Detect which cell encompasses the target text, then output its (x, y) center coordinate. 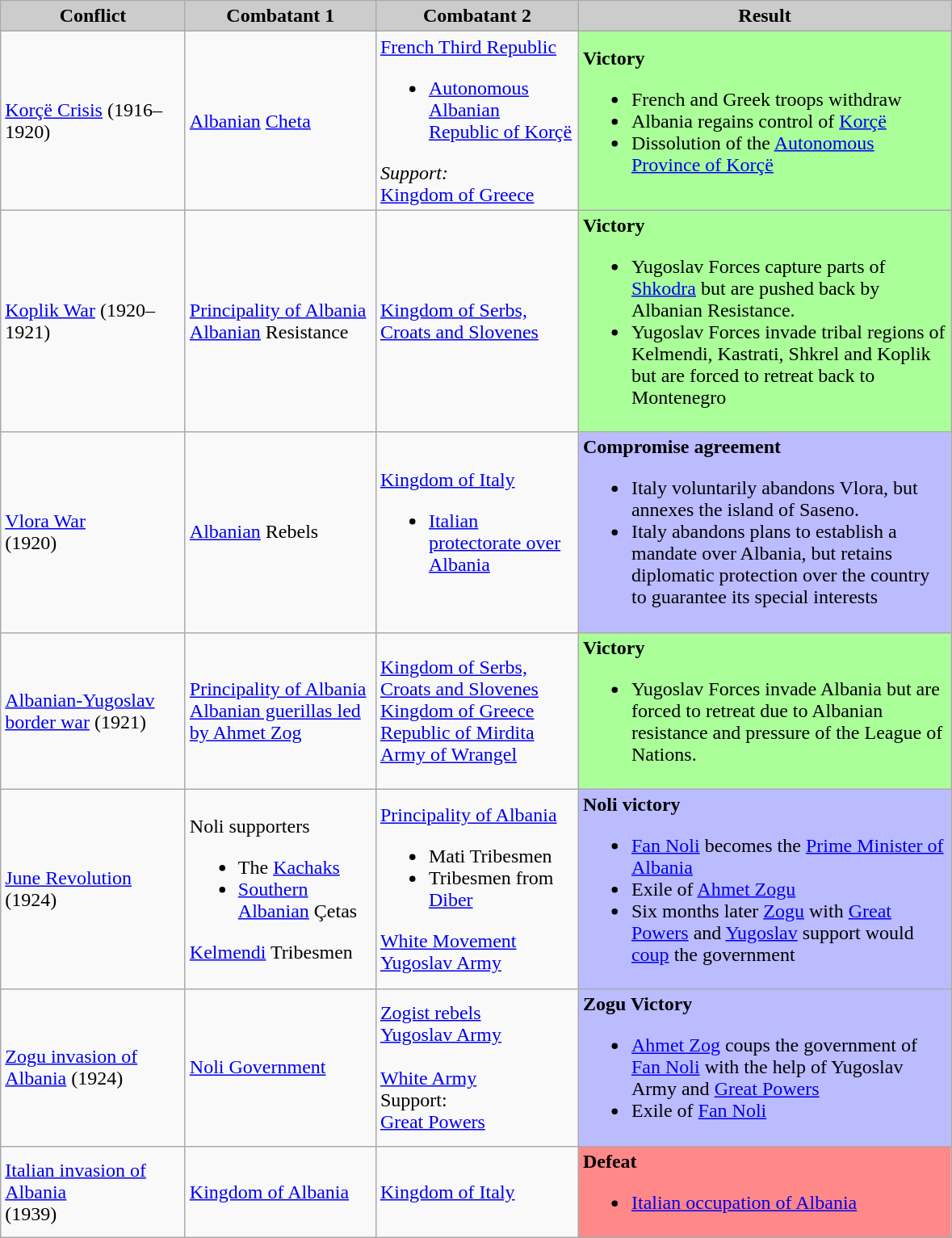
Principality of Albania Albanian guerillas led by Ahmet Zog (280, 711)
Kingdom of Serbs, Croats and Slovenes Kingdom of Greece Republic of Mirdita Army of Wrangel (476, 711)
Noli Government (280, 1068)
June Revolution (1924) (94, 889)
Kingdom of Italy (476, 1192)
Zogu invasion of Albania (1924) (94, 1068)
DefeatItalian occupation of Albania (764, 1192)
Kingdom of Italy Italian protectorate over Albania (476, 532)
Albanian Rebels (280, 532)
French Third Republic Autonomous Albanian Republic of KorçëSupport: Kingdom of Greece (476, 121)
Albanian-Yugoslav border war (1921) (94, 711)
VictoryYugoslav Forces invade Albania but are forced to retreat due to Albanian resistance and pressure of the League of Nations. (764, 711)
Albanian Cheta (280, 121)
Zogist rebels Yugoslav Army White Army Support: Great Powers (476, 1068)
Combatant 2 (476, 16)
Korçë Crisis (1916–1920) (94, 121)
Vlora War(1920) (94, 532)
Kingdom of Serbs, Croats and Slovenes (476, 321)
Italian invasion of Albania(1939) (94, 1192)
Principality of Albania Albanian Resistance (280, 321)
Principality of AlbaniaMati TribesmenTribesmen from Diber White Movement Yugoslav Army (476, 889)
Zogu VictoryAhmet Zog coups the government of Fan Noli with the help of Yugoslav Army and Great PowersExile of Fan Noli (764, 1068)
Kingdom of Albania (280, 1192)
VictoryFrench and Greek troops withdrawAlbania regains control of KorçëDissolution of the Autonomous Province of Korçë (764, 121)
Noli supportersThe KachaksSouthern Albanian ÇetasKelmendi Tribesmen (280, 889)
Result (764, 16)
Koplik War (1920–1921) (94, 321)
Conflict (94, 16)
Combatant 1 (280, 16)
